For the text-containing cell, return its midpoint in [x, y] coordinate format. 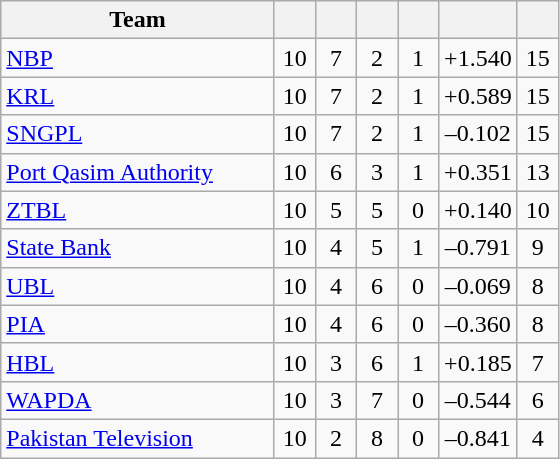
Port Qasim Authority [138, 172]
Team [138, 20]
–0.102 [478, 134]
–0.069 [478, 286]
–0.791 [478, 248]
PIA [138, 324]
NBP [138, 58]
+1.540 [478, 58]
+0.351 [478, 172]
HBL [138, 362]
9 [538, 248]
+0.140 [478, 210]
–0.841 [478, 438]
Pakistan Television [138, 438]
SNGPL [138, 134]
WAPDA [138, 400]
KRL [138, 96]
+0.589 [478, 96]
–0.360 [478, 324]
13 [538, 172]
State Bank [138, 248]
UBL [138, 286]
ZTBL [138, 210]
–0.544 [478, 400]
+0.185 [478, 362]
